From the cell containing the given text, extract its center point as [X, Y] coordinate. 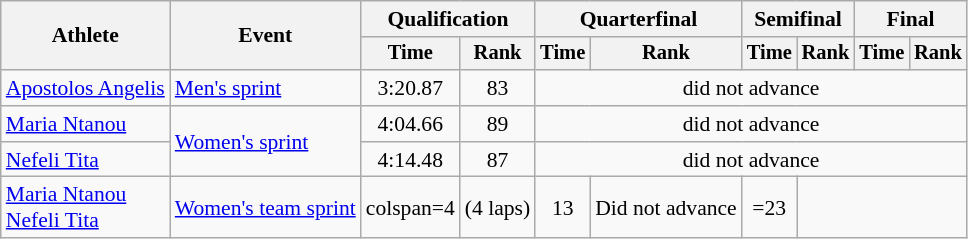
Did not advance [666, 208]
Athlete [86, 36]
Women's team sprint [266, 208]
3:20.87 [410, 88]
Nefeli Tita [86, 160]
Men's sprint [266, 88]
(4 laps) [498, 208]
Final [910, 19]
colspan=4 [410, 208]
Apostolos Angelis [86, 88]
Maria NtanouNefeli Tita [86, 208]
Event [266, 36]
4:04.66 [410, 124]
4:14.48 [410, 160]
=23 [770, 208]
87 [498, 160]
Qualification [448, 19]
13 [562, 208]
Semifinal [798, 19]
Women's sprint [266, 142]
Maria Ntanou [86, 124]
Quarterfinal [638, 19]
83 [498, 88]
89 [498, 124]
